Find where the given text appears and provide that cell's center as [x, y] coordinate. 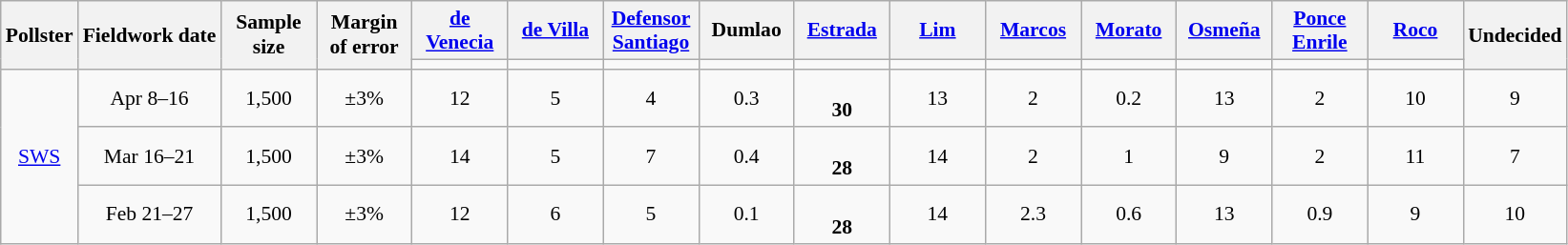
6 [555, 215]
Defensor Santiago [651, 31]
4 [651, 97]
de Villa [555, 31]
Morato [1129, 31]
Feb 21–27 [150, 215]
Ponce Enrile [1320, 31]
Pollster [40, 34]
Osmeña [1224, 31]
Mar 16–21 [150, 156]
de Venecia [460, 31]
Fieldwork date [150, 34]
1 [1129, 156]
2.3 [1033, 215]
Dumlao [746, 31]
Lim [937, 31]
Margin of error [365, 34]
0.9 [1320, 215]
0.2 [1129, 97]
11 [1415, 156]
0.6 [1129, 215]
Roco [1415, 31]
Marcos [1033, 31]
30 [842, 97]
0.1 [746, 215]
0.3 [746, 97]
SWS [40, 156]
Undecided [1515, 34]
Sample size [268, 34]
Apr 8–16 [150, 97]
Estrada [842, 31]
0.4 [746, 156]
